Search for the cell housing the specified text and yield its (x, y) center coordinate. 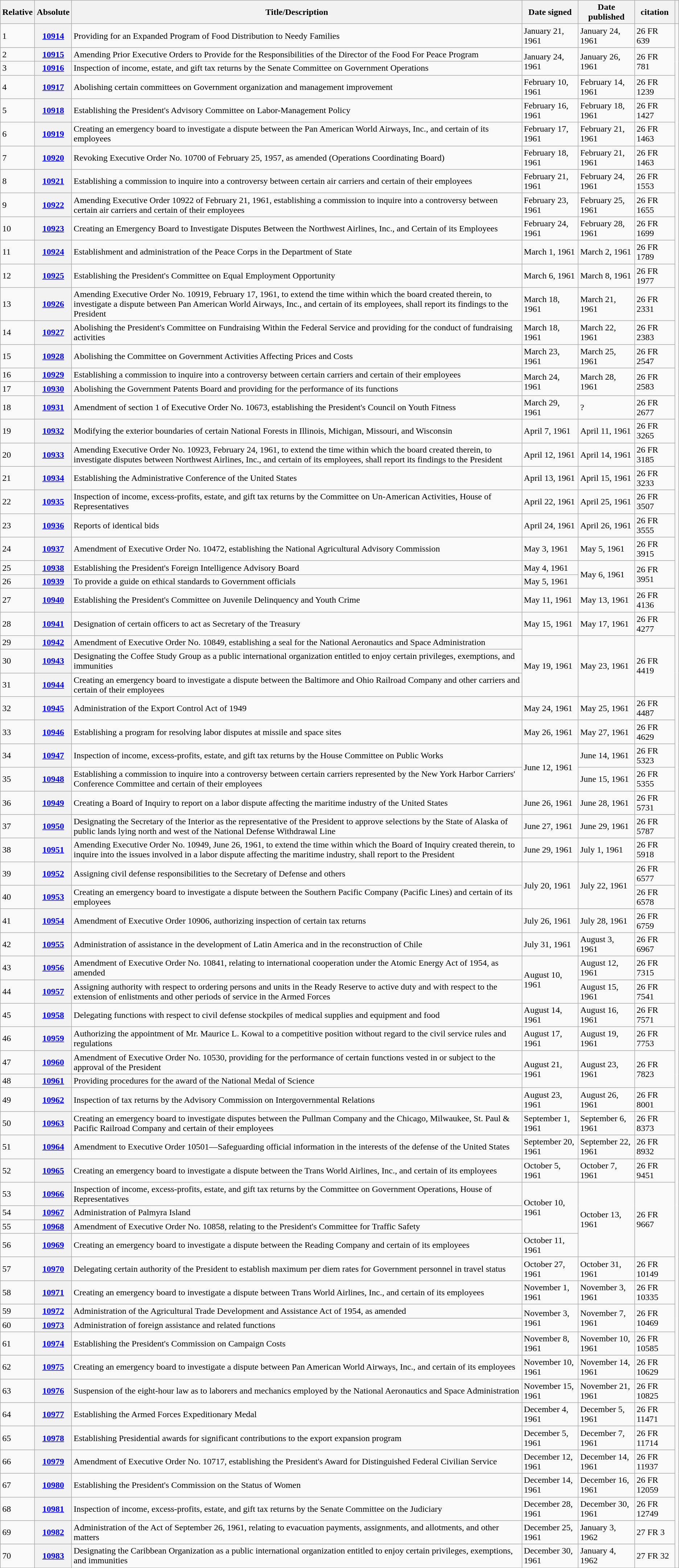
10919 (53, 134)
26 FR 639 (655, 36)
10963 (53, 1123)
26 FR 3185 (655, 455)
October 5, 1961 (550, 1171)
July 26, 1961 (550, 920)
10978 (53, 1438)
59 (17, 1311)
10944 (53, 685)
26 FR 6967 (655, 944)
49 (17, 1099)
10950 (53, 826)
65 (17, 1438)
68 (17, 1509)
10975 (53, 1367)
16 (17, 375)
10982 (53, 1532)
Authorizing the appointment of Mr. Maurice L. Kowal to a competitive position without regard to the civil service rules and regulations (297, 1039)
Inspection of income, excess-profits, estate, and gift tax returns by the Senate Committee on the Judiciary (297, 1509)
25 (17, 568)
31 (17, 685)
26 FR 4277 (655, 624)
March 22, 1961 (606, 333)
10964 (53, 1147)
52 (17, 1171)
37 (17, 826)
45 (17, 1015)
November 21, 1961 (606, 1391)
10981 (53, 1509)
26 FR 3265 (655, 431)
Establishing a commission to inquire into a controversy between certain carriers and certain of their employees (297, 375)
42 (17, 944)
10938 (53, 568)
33 (17, 732)
10915 (53, 54)
Administration of Palmyra Island (297, 1213)
26 FR 3507 (655, 502)
44 (17, 991)
10974 (53, 1344)
May 3, 1961 (550, 549)
July 31, 1961 (550, 944)
26 FR 7823 (655, 1069)
December 4, 1961 (550, 1414)
10937 (53, 549)
26 FR 10825 (655, 1391)
26 FR 10469 (655, 1318)
Relative (17, 12)
10951 (53, 850)
6 (17, 134)
26 FR 11471 (655, 1414)
Administration of the Act of September 26, 1961, relating to evacuation payments, assignments, and allotments, and other matters (297, 1532)
47 (17, 1062)
10927 (53, 333)
Creating an emergency board to investigate a dispute between the Trans World Airlines, Inc., and certain of its employees (297, 1171)
October 11, 1961 (550, 1245)
Amendment to Executive Order 10501—Safeguarding official information in the interests of the defense of the United States (297, 1147)
July 1, 1961 (606, 850)
Inspection of income, estate, and gift tax returns by the Senate Committee on Government Operations (297, 68)
26 FR 5731 (655, 803)
26 FR 2383 (655, 333)
1 (17, 36)
18 (17, 408)
10955 (53, 944)
5 (17, 110)
To provide a guide on ethical standards to Government officials (297, 581)
Modifying the exterior boundaries of certain National Forests in Illinois, Michigan, Missouri, and Wisconsin (297, 431)
August 17, 1961 (550, 1039)
26 FR 12059 (655, 1485)
26 FR 8932 (655, 1147)
Amendment of Executive Order No. 10717, establishing the President's Award for Distinguished Federal Civilian Service (297, 1461)
Creating an emergency board to investigate a dispute between the Reading Company and certain of its employees (297, 1245)
May 6, 1961 (606, 574)
26 (17, 581)
August 14, 1961 (550, 1015)
Administration of the Export Control Act of 1949 (297, 709)
July 22, 1961 (606, 885)
10934 (53, 478)
32 (17, 709)
26 FR 2677 (655, 408)
August 3, 1961 (606, 944)
4 (17, 87)
May 15, 1961 (550, 624)
April 14, 1961 (606, 455)
March 24, 1961 (550, 382)
December 28, 1961 (550, 1509)
August 15, 1961 (606, 991)
April 24, 1961 (550, 525)
26 FR 7753 (655, 1039)
12 (17, 276)
October 27, 1961 (550, 1268)
March 1, 1961 (550, 252)
48 (17, 1081)
October 7, 1961 (606, 1171)
10970 (53, 1268)
10930 (53, 389)
26 FR 1789 (655, 252)
Creating an emergency board to investigate a dispute between Trans World Airlines, Inc., and certain of its employees (297, 1292)
7 (17, 157)
December 16, 1961 (606, 1485)
26 FR 8001 (655, 1099)
Establishing the President's Commission on Campaign Costs (297, 1344)
10958 (53, 1015)
June 27, 1961 (550, 826)
26 FR 10629 (655, 1367)
10983 (53, 1556)
26 FR 10149 (655, 1268)
January 26, 1961 (606, 61)
10932 (53, 431)
26 FR 2547 (655, 356)
15 (17, 356)
10961 (53, 1081)
10943 (53, 661)
46 (17, 1039)
26 FR 1239 (655, 87)
August 26, 1961 (606, 1099)
20 (17, 455)
26 FR 5787 (655, 826)
Designating the Caribbean Organization as a public international organization entitled to enjoy certain privileges, exemptions, and immunities (297, 1556)
Amending Prior Executive Orders to Provide for the Responsibilities of the Director of the Food For Peace Program (297, 54)
10960 (53, 1062)
60 (17, 1325)
Administration of assistance in the development of Latin America and in the reconstruction of Chile (297, 944)
26 FR 4487 (655, 709)
23 (17, 525)
2 (17, 54)
43 (17, 967)
10916 (53, 68)
10948 (53, 779)
June 28, 1961 (606, 803)
70 (17, 1556)
10924 (53, 252)
13 (17, 304)
Revoking Executive Order No. 10700 of February 25, 1957, as amended (Operations Coordinating Board) (297, 157)
March 29, 1961 (550, 408)
Establishing the Armed Forces Expeditionary Medal (297, 1414)
September 22, 1961 (606, 1147)
10923 (53, 228)
56 (17, 1245)
December 7, 1961 (606, 1438)
26 FR 3233 (655, 478)
March 2, 1961 (606, 252)
21 (17, 478)
Administration of foreign assistance and related functions (297, 1325)
10957 (53, 991)
Providing procedures for the award of the National Medal of Science (297, 1081)
Establishing Presidential awards for significant contributions to the export expansion program (297, 1438)
March 6, 1961 (550, 276)
26 FR 6578 (655, 897)
10925 (53, 276)
11 (17, 252)
April 22, 1961 (550, 502)
Reports of identical bids (297, 525)
May 17, 1961 (606, 624)
14 (17, 333)
10933 (53, 455)
May 26, 1961 (550, 732)
66 (17, 1461)
Amendment of Executive Order No. 10849, establishing a seal for the National Aeronautics and Space Administration (297, 643)
Creating an emergency board to investigate a dispute between Pan American World Airways, Inc., and certain of its employees (297, 1367)
35 (17, 779)
Delegating certain authority of the President to establish maximum per diem rates for Government personnel in travel status (297, 1268)
Administration of the Agricultural Trade Development and Assistance Act of 1954, as amended (297, 1311)
10952 (53, 873)
10969 (53, 1245)
26 FR 4136 (655, 600)
10953 (53, 897)
Establishing a commission to inquire into a controversy between certain air carriers and certain of their employees (297, 181)
February 17, 1961 (550, 134)
February 28, 1961 (606, 228)
Establishment and administration of the Peace Corps in the Department of State (297, 252)
March 28, 1961 (606, 382)
10942 (53, 643)
Amendment of Executive Order No. 10858, relating to the President's Committee for Traffic Safety (297, 1226)
Creating an emergency board to investigate a dispute between the Southern Pacific Company (Pacific Lines) and certain of its employees (297, 897)
26 FR 6759 (655, 920)
10954 (53, 920)
Amendment of Executive Order No. 10530, providing for the performance of certain functions vested in or subject to the approval of the President (297, 1062)
39 (17, 873)
August 12, 1961 (606, 967)
27 FR 3 (655, 1532)
February 16, 1961 (550, 110)
26 FR 5918 (655, 850)
19 (17, 431)
10922 (53, 205)
10947 (53, 756)
10972 (53, 1311)
Abolishing the Committee on Government Activities Affecting Prices and Costs (297, 356)
May 27, 1961 (606, 732)
April 12, 1961 (550, 455)
10946 (53, 732)
Establishing the President's Foreign Intelligence Advisory Board (297, 568)
26 FR 3951 (655, 574)
26 FR 4629 (655, 732)
August 10, 1961 (550, 979)
55 (17, 1226)
January 4, 1962 (606, 1556)
May 23, 1961 (606, 666)
Amendment of section 1 of Executive Order No. 10673, establishing the President's Council on Youth Fitness (297, 408)
Establishing a program for resolving labor disputes at missile and space sites (297, 732)
40 (17, 897)
Absolute (53, 12)
April 25, 1961 (606, 502)
26 FR 2331 (655, 304)
22 (17, 502)
November 8, 1961 (550, 1344)
August 21, 1961 (550, 1069)
Establishing the Administrative Conference of the United States (297, 478)
26 FR 1427 (655, 110)
26 FR 1977 (655, 276)
November 1, 1961 (550, 1292)
10971 (53, 1292)
34 (17, 756)
Amendment of Executive Order No. 10841, relating to international cooperation under the Atomic Energy Act of 1954, as amended (297, 967)
Establishing the President's Committee on Juvenile Delinquency and Youth Crime (297, 600)
Creating an Emergency Board to Investigate Disputes Between the Northwest Airlines, Inc., and Certain of its Employees (297, 228)
26 FR 2583 (655, 382)
October 10, 1961 (550, 1208)
26 FR 10335 (655, 1292)
November 14, 1961 (606, 1367)
61 (17, 1344)
26 FR 9451 (655, 1171)
Establishing the President's Commission on the Status of Women (297, 1485)
36 (17, 803)
February 14, 1961 (606, 87)
10941 (53, 624)
August 19, 1961 (606, 1039)
Abolishing the President's Committee on Fundraising Within the Federal Service and providing for the conduct of fundraising activities (297, 333)
Date signed (550, 12)
Designation of certain officers to act as Secretary of the Treasury (297, 624)
September 20, 1961 (550, 1147)
26 FR 8373 (655, 1123)
50 (17, 1123)
July 20, 1961 (550, 885)
9 (17, 205)
June 14, 1961 (606, 756)
63 (17, 1391)
April 7, 1961 (550, 431)
February 10, 1961 (550, 87)
17 (17, 389)
Date published (606, 12)
51 (17, 1147)
10977 (53, 1414)
May 25, 1961 (606, 709)
67 (17, 1485)
26 FR 1553 (655, 181)
24 (17, 549)
November 15, 1961 (550, 1391)
Creating a Board of Inquiry to report on a labor dispute affecting the maritime industry of the United States (297, 803)
10940 (53, 600)
26 FR 781 (655, 61)
10914 (53, 36)
10956 (53, 967)
26 FR 1699 (655, 228)
10929 (53, 375)
April 26, 1961 (606, 525)
29 (17, 643)
October 13, 1961 (606, 1220)
30 (17, 661)
April 15, 1961 (606, 478)
10945 (53, 709)
26 FR 7541 (655, 991)
26 FR 9667 (655, 1220)
February 25, 1961 (606, 205)
October 31, 1961 (606, 1268)
26 FR 10585 (655, 1344)
26 FR 11937 (655, 1461)
January 3, 1962 (606, 1532)
July 28, 1961 (606, 920)
March 23, 1961 (550, 356)
December 12, 1961 (550, 1461)
3 (17, 68)
Amendment of Executive Order 10906, authorizing inspection of certain tax returns (297, 920)
26 FR 5323 (655, 756)
10962 (53, 1099)
May 4, 1961 (550, 568)
26 FR 7571 (655, 1015)
10973 (53, 1325)
Inspection of income, excess-profits, estate, and gift tax returns by the Committee on Un-American Activities, House of Representatives (297, 502)
62 (17, 1367)
26 FR 3915 (655, 549)
Designating the Coffee Study Group as a public international organization entitled to enjoy certain privileges, exemptions, and immunities (297, 661)
10980 (53, 1485)
January 21, 1961 (550, 36)
10979 (53, 1461)
10949 (53, 803)
Inspection of tax returns by the Advisory Commission on Intergovernmental Relations (297, 1099)
May 19, 1961 (550, 666)
June 26, 1961 (550, 803)
Title/Description (297, 12)
Creating an emergency board to investigate a dispute between the Pan American World Airways, Inc., and certain of its employees (297, 134)
December 25, 1961 (550, 1532)
53 (17, 1194)
10 (17, 228)
10918 (53, 110)
November 7, 1961 (606, 1318)
10921 (53, 181)
February 23, 1961 (550, 205)
Establishing the President's Advisory Committee on Labor-Management Policy (297, 110)
27 FR 32 (655, 1556)
27 (17, 600)
April 13, 1961 (550, 478)
June 15, 1961 (606, 779)
10967 (53, 1213)
26 FR 7315 (655, 967)
26 FR 3555 (655, 525)
10939 (53, 581)
March 25, 1961 (606, 356)
64 (17, 1414)
Suspension of the eight-hour law as to laborers and mechanics employed by the National Aeronautics and Space Administration (297, 1391)
March 8, 1961 (606, 276)
August 16, 1961 (606, 1015)
Abolishing certain committees on Government organization and management improvement (297, 87)
Providing for an Expanded Program of Food Distribution to Needy Families (297, 36)
Inspection of income, excess-profits, estate, and gift tax returns by the House Committee on Public Works (297, 756)
26 FR 12749 (655, 1509)
10959 (53, 1039)
Establishing the President's Committee on Equal Employment Opportunity (297, 276)
26 FR 4419 (655, 666)
10966 (53, 1194)
Assigning civil defense responsibilities to the Secretary of Defense and others (297, 873)
26 FR 1655 (655, 205)
10917 (53, 87)
38 (17, 850)
Abolishing the Government Patents Board and providing for the performance of its functions (297, 389)
May 24, 1961 (550, 709)
May 13, 1961 (606, 600)
10968 (53, 1226)
10936 (53, 525)
41 (17, 920)
10935 (53, 502)
58 (17, 1292)
April 11, 1961 (606, 431)
57 (17, 1268)
26 FR 5355 (655, 779)
September 6, 1961 (606, 1123)
Inspection of income, excess-profits, estate, and gift tax returns by the Committee on Government Operations, House of Representatives (297, 1194)
September 1, 1961 (550, 1123)
Amendment of Executive Order No. 10472, establishing the National Agricultural Advisory Commission (297, 549)
? (606, 408)
10931 (53, 408)
March 21, 1961 (606, 304)
10965 (53, 1171)
June 12, 1961 (550, 767)
10928 (53, 356)
May 11, 1961 (550, 600)
54 (17, 1213)
26 FR 11714 (655, 1438)
28 (17, 624)
Delegating functions with respect to civil defense stockpiles of medical supplies and equipment and food (297, 1015)
10976 (53, 1391)
citation (655, 12)
26 FR 6577 (655, 873)
8 (17, 181)
69 (17, 1532)
10926 (53, 304)
10920 (53, 157)
